From the cell containing the given text, extract its center point as [x, y] coordinate. 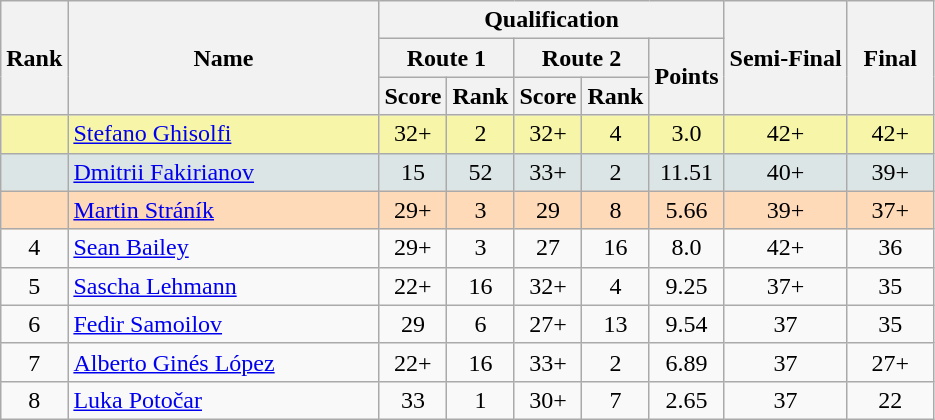
1 [480, 400]
Sascha Lehmann [224, 286]
Martin Stráník [224, 210]
9.25 [686, 286]
2.65 [686, 400]
Points [686, 77]
15 [413, 172]
22 [890, 400]
Sean Bailey [224, 248]
5.66 [686, 210]
Qualification [552, 20]
9.54 [686, 324]
Semi-Final [786, 58]
Name [224, 58]
30+ [548, 400]
36 [890, 248]
Route 2 [582, 58]
5 [34, 286]
8.0 [686, 248]
3.0 [686, 134]
13 [616, 324]
Final [890, 58]
Alberto Ginés López [224, 362]
33 [413, 400]
6.89 [686, 362]
Luka Potočar [224, 400]
27 [548, 248]
52 [480, 172]
Stefano Ghisolfi [224, 134]
Route 1 [446, 58]
11.51 [686, 172]
40+ [786, 172]
Dmitrii Fakirianov [224, 172]
Fedir Samoilov [224, 324]
